Return the [x, y] coordinate for the center point of the cell that contains the specified text.  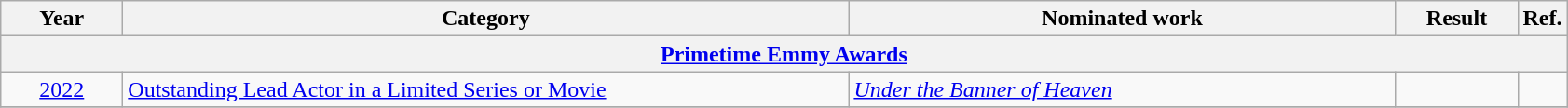
Result [1457, 19]
Year [61, 19]
Ref. [1543, 19]
Outstanding Lead Actor in a Limited Series or Movie [486, 89]
2022 [61, 89]
Primetime Emmy Awards [784, 54]
Category [486, 19]
Under the Banner of Heaven [1122, 89]
Nominated work [1122, 19]
